Return the [x, y] coordinate for the center point of the cell that contains the specified text.  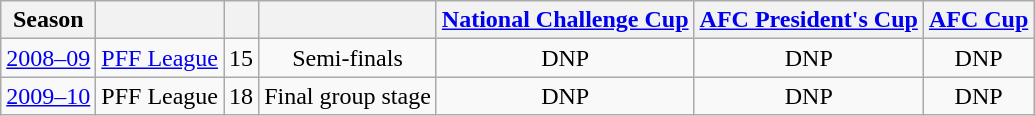
18 [242, 96]
AFC Cup [978, 20]
National Challenge Cup [565, 20]
Season [48, 20]
2009–10 [48, 96]
Semi-finals [348, 58]
2008–09 [48, 58]
15 [242, 58]
Final group stage [348, 96]
AFC President's Cup [808, 20]
